Scan for the cell matching the given text and deliver its (x, y) coordinate at center. 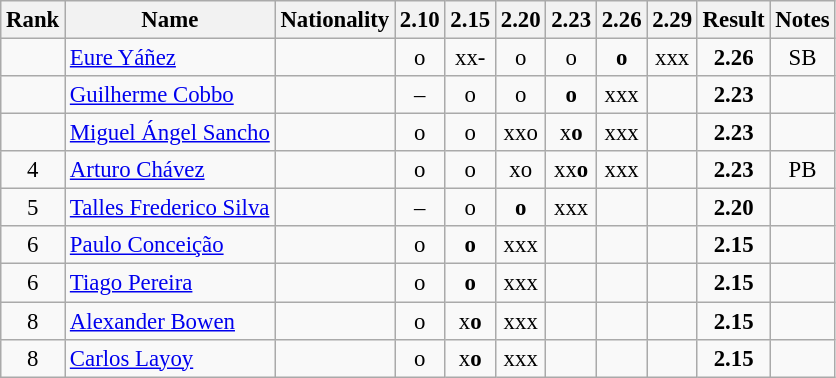
Rank (33, 20)
Nationality (334, 20)
Notes (802, 20)
Tiago Pereira (170, 283)
4 (33, 170)
Result (734, 20)
Paulo Conceição (170, 245)
Miguel Ángel Sancho (170, 133)
Carlos Layoy (170, 358)
2.29 (672, 20)
Talles Frederico Silva (170, 208)
Alexander Bowen (170, 321)
Arturo Chávez (170, 170)
Name (170, 20)
SB (802, 58)
Guilherme Cobbo (170, 95)
5 (33, 208)
2.10 (420, 20)
PB (802, 170)
Eure Yáñez (170, 58)
xx- (470, 58)
